Output the [x, y] coordinate of the center of the cell containing the given text.  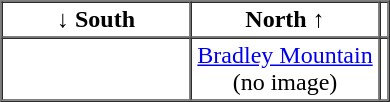
↓ South [96, 20]
Bradley Mountain(no image) [284, 70]
North ↑ [284, 20]
